From the cell containing the given text, extract its center point as [X, Y] coordinate. 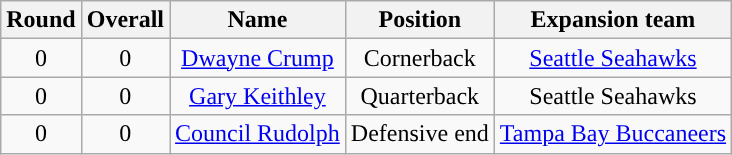
Expansion team [612, 20]
Council Rudolph [258, 134]
Round [41, 20]
Gary Keithley [258, 96]
Cornerback [420, 58]
Defensive end [420, 134]
Tampa Bay Buccaneers [612, 134]
Name [258, 20]
Overall [125, 20]
Quarterback [420, 96]
Position [420, 20]
Dwayne Crump [258, 58]
